For the text-containing cell, return its midpoint in (X, Y) coordinate format. 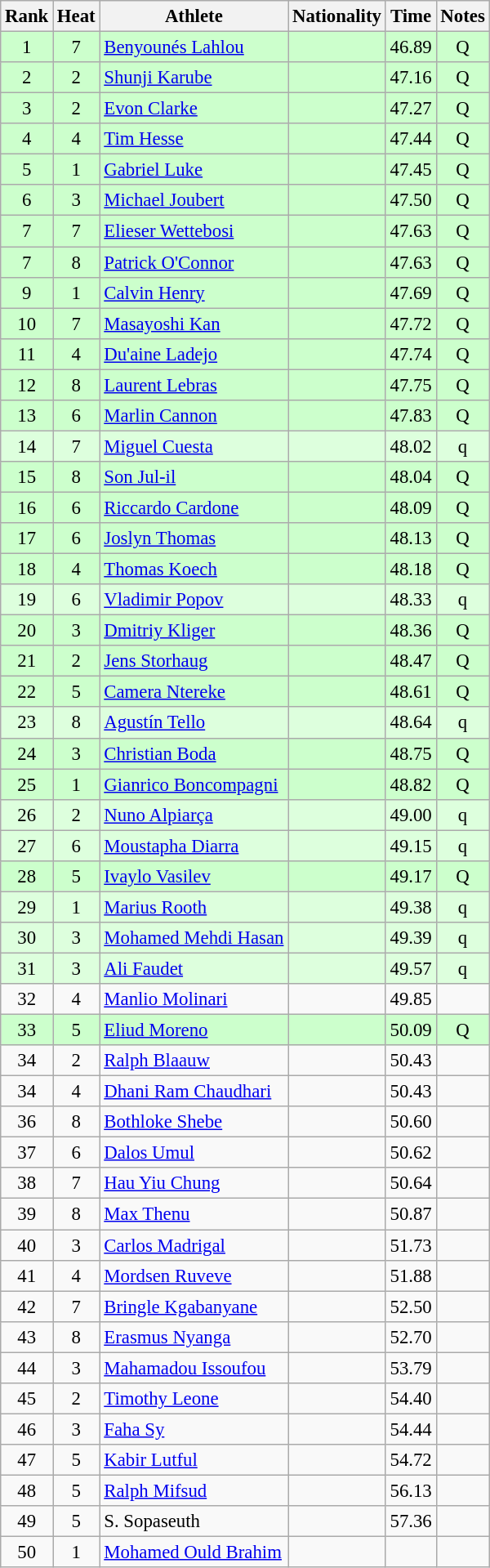
Patrick O'Connor (194, 262)
Evon Clarke (194, 109)
50.62 (411, 1153)
33 (27, 1030)
20 (27, 631)
Kabir Lutful (194, 1460)
Gianrico Boncompagni (194, 784)
50.87 (411, 1214)
49.38 (411, 907)
Rank (27, 16)
Marlin Cannon (194, 416)
47.72 (411, 324)
Ivaylo Vasilev (194, 877)
23 (27, 723)
14 (27, 446)
Hau Yiu Chung (194, 1184)
Elieser Wettebosi (194, 231)
Max Thenu (194, 1214)
Timothy Leone (194, 1399)
Moustapha Diarra (194, 846)
53.79 (411, 1368)
21 (27, 661)
Joslyn Thomas (194, 538)
52.50 (411, 1307)
Du'aine Ladejo (194, 354)
Dalos Umul (194, 1153)
48.47 (411, 661)
50 (27, 1552)
Vladimir Popov (194, 600)
47.45 (411, 170)
48.61 (411, 692)
Jens Storhaug (194, 661)
Thomas Koech (194, 570)
26 (27, 815)
48.75 (411, 753)
Mohamed Mehdi Hasan (194, 938)
29 (27, 907)
48.18 (411, 570)
Ralph Mifsud (194, 1490)
48.02 (411, 446)
Manlio Molinari (194, 999)
Erasmus Nyanga (194, 1337)
15 (27, 477)
36 (27, 1122)
18 (27, 570)
54.44 (411, 1429)
24 (27, 753)
37 (27, 1153)
42 (27, 1307)
Calvin Henry (194, 293)
50.60 (411, 1122)
46 (27, 1429)
51.88 (411, 1275)
Dhani Ram Chaudhari (194, 1092)
Mahamadou Issoufou (194, 1368)
49.17 (411, 877)
Time (411, 16)
Heat (77, 16)
Ralph Blaauw (194, 1061)
47.44 (411, 139)
Bringle Kgabanyane (194, 1307)
10 (27, 324)
49.39 (411, 938)
57.36 (411, 1521)
47.83 (411, 416)
Son Jul-il (194, 477)
Riccardo Cardone (194, 507)
Michael Joubert (194, 200)
56.13 (411, 1490)
13 (27, 416)
30 (27, 938)
50.09 (411, 1030)
Mohamed Ould Brahim (194, 1552)
48.04 (411, 477)
25 (27, 784)
52.70 (411, 1337)
47.69 (411, 293)
Gabriel Luke (194, 170)
38 (27, 1184)
54.40 (411, 1399)
43 (27, 1337)
47 (27, 1460)
28 (27, 877)
47.27 (411, 109)
Masayoshi Kan (194, 324)
Eliud Moreno (194, 1030)
Carlos Madrigal (194, 1245)
49 (27, 1521)
Tim Hesse (194, 139)
40 (27, 1245)
Athlete (194, 16)
Mordsen Ruveve (194, 1275)
11 (27, 354)
48.64 (411, 723)
Shunji Karube (194, 78)
Nationality (336, 16)
Agustín Tello (194, 723)
27 (27, 846)
47.75 (411, 385)
Miguel Cuesta (194, 446)
Bothloke Shebe (194, 1122)
48.36 (411, 631)
47.50 (411, 200)
12 (27, 385)
41 (27, 1275)
54.72 (411, 1460)
45 (27, 1399)
9 (27, 293)
Laurent Lebras (194, 385)
Notes (462, 16)
22 (27, 692)
47.16 (411, 78)
39 (27, 1214)
Dmitriy Kliger (194, 631)
Benyounés Lahlou (194, 47)
48.33 (411, 600)
47.74 (411, 354)
Faha Sy (194, 1429)
49.15 (411, 846)
48.13 (411, 538)
32 (27, 999)
Ali Faudet (194, 968)
Christian Boda (194, 753)
49.00 (411, 815)
31 (27, 968)
17 (27, 538)
49.85 (411, 999)
Marius Rooth (194, 907)
44 (27, 1368)
48.82 (411, 784)
51.73 (411, 1245)
46.89 (411, 47)
49.57 (411, 968)
48 (27, 1490)
Camera Ntereke (194, 692)
Nuno Alpiarça (194, 815)
16 (27, 507)
48.09 (411, 507)
19 (27, 600)
50.64 (411, 1184)
S. Sopaseuth (194, 1521)
